Scan for the cell matching the given text and deliver its [X, Y] coordinate at center. 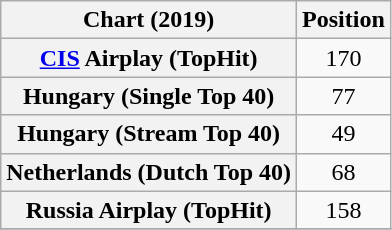
49 [344, 134]
77 [344, 96]
Position [344, 20]
170 [344, 58]
CIS Airplay (TopHit) [149, 58]
Chart (2019) [149, 20]
68 [344, 172]
Russia Airplay (TopHit) [149, 210]
Hungary (Single Top 40) [149, 96]
Netherlands (Dutch Top 40) [149, 172]
Hungary (Stream Top 40) [149, 134]
158 [344, 210]
